Identify which cell holds the provided text, then report its [X, Y] central coordinate. 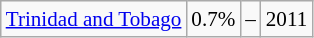
2011 [286, 18]
0.7% [213, 18]
– [250, 18]
Trinidad and Tobago [94, 18]
